Provide the [X, Y] coordinate of the cell's center where the given text is located.  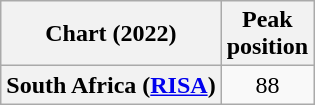
Peakposition [267, 34]
South Africa (RISA) [111, 85]
Chart (2022) [111, 34]
88 [267, 85]
